Pinpoint the cell where the given text exists, returning its [X, Y] midpoint coordinate. 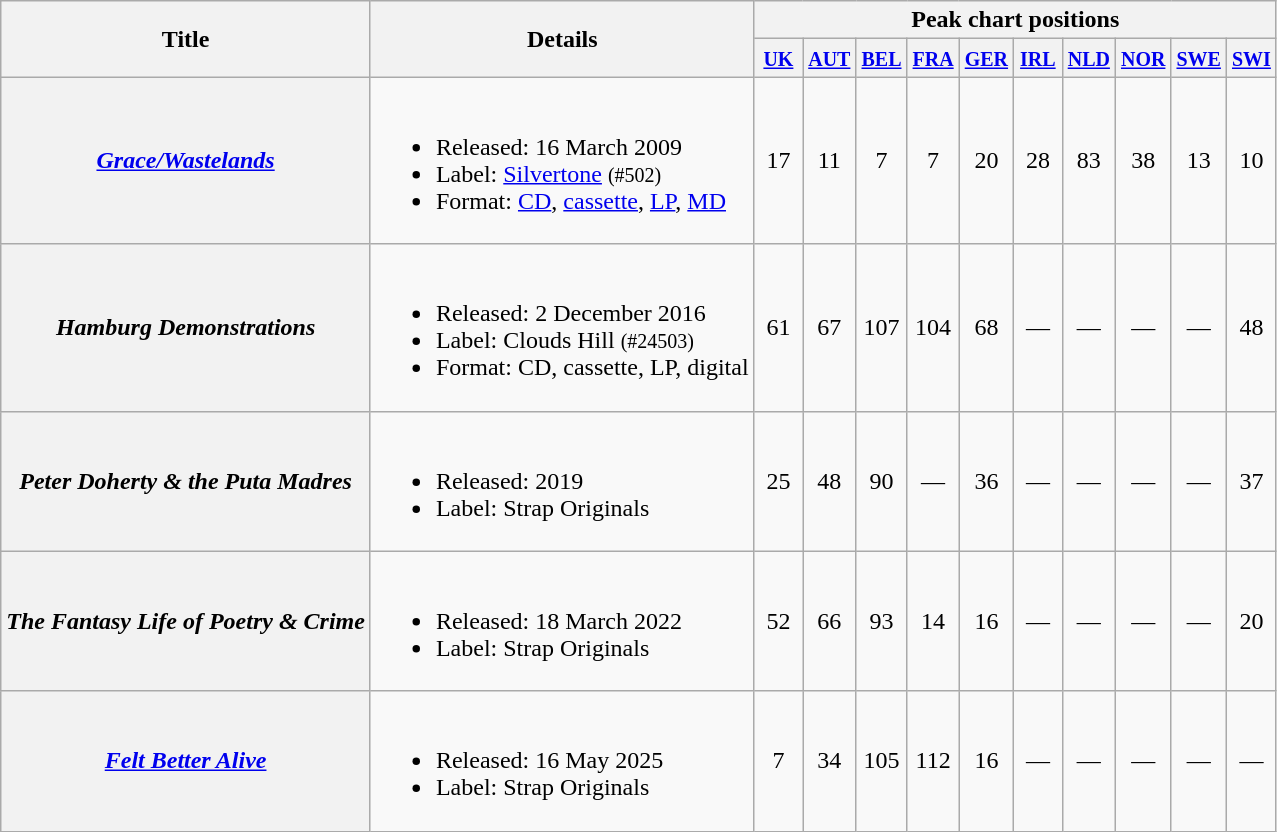
Title [186, 39]
Released: 16 May 2025Label: Strap Originals [562, 761]
AUT [830, 58]
17 [778, 160]
The Fantasy Life of Poetry & Crime [186, 621]
37 [1251, 481]
52 [778, 621]
36 [986, 481]
BEL [882, 58]
83 [1088, 160]
FRA [933, 58]
Grace/Wastelands [186, 160]
93 [882, 621]
68 [986, 328]
GER [986, 58]
IRL [1038, 58]
34 [830, 761]
67 [830, 328]
Peter Doherty & the Puta Madres [186, 481]
Released: 18 March 2022Label: Strap Originals [562, 621]
SWE [1199, 58]
66 [830, 621]
11 [830, 160]
61 [778, 328]
14 [933, 621]
90 [882, 481]
105 [882, 761]
Details [562, 39]
10 [1251, 160]
Felt Better Alive [186, 761]
SWI [1251, 58]
UK [778, 58]
112 [933, 761]
104 [933, 328]
107 [882, 328]
13 [1199, 160]
Released: 2 December 2016Label: Clouds Hill (#24503)Format: CD, cassette, LP, digital [562, 328]
38 [1143, 160]
Released: 2019Label: Strap Originals [562, 481]
NOR [1143, 58]
Released: 16 March 2009Label: Silvertone (#502)Format: CD, cassette, LP, MD [562, 160]
NLD [1088, 58]
Peak chart positions [1015, 20]
28 [1038, 160]
Hamburg Demonstrations [186, 328]
25 [778, 481]
